Return the (X, Y) coordinate for the center point of the cell that contains the specified text.  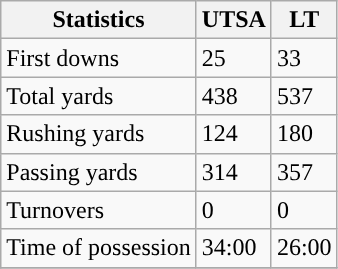
UTSA (234, 20)
357 (304, 172)
25 (234, 58)
Time of possession (99, 248)
Statistics (99, 20)
Total yards (99, 96)
First downs (99, 58)
180 (304, 134)
Passing yards (99, 172)
33 (304, 58)
Turnovers (99, 210)
314 (234, 172)
537 (304, 96)
34:00 (234, 248)
Rushing yards (99, 134)
26:00 (304, 248)
124 (234, 134)
438 (234, 96)
LT (304, 20)
